Identify which cell holds the provided text, then report its [x, y] central coordinate. 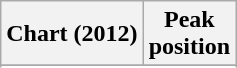
Peakposition [189, 34]
Chart (2012) [72, 34]
